Search for the cell housing the specified text and yield its (x, y) center coordinate. 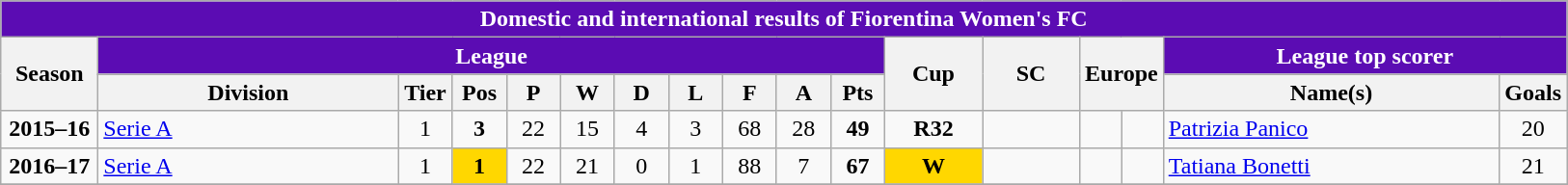
15 (587, 129)
67 (857, 166)
Domestic and international results of Fiorentina Women's FC (784, 19)
SC (1030, 74)
Patrizia Panico (1331, 129)
Cup (933, 74)
Europe (1122, 74)
League top scorer (1365, 56)
Tier (425, 92)
Season (50, 74)
20 (1533, 129)
F (749, 92)
2016–17 (50, 166)
Goals (1533, 92)
League (492, 56)
4 (641, 129)
88 (749, 166)
Pts (857, 92)
R32 (933, 129)
L (695, 92)
P (533, 92)
Pos (479, 92)
7 (803, 166)
D (641, 92)
49 (857, 129)
Name(s) (1331, 92)
2015–16 (50, 129)
Division (249, 92)
A (803, 92)
Tatiana Bonetti (1331, 166)
28 (803, 129)
0 (641, 166)
68 (749, 129)
